For the text-containing cell, return its midpoint in (x, y) coordinate format. 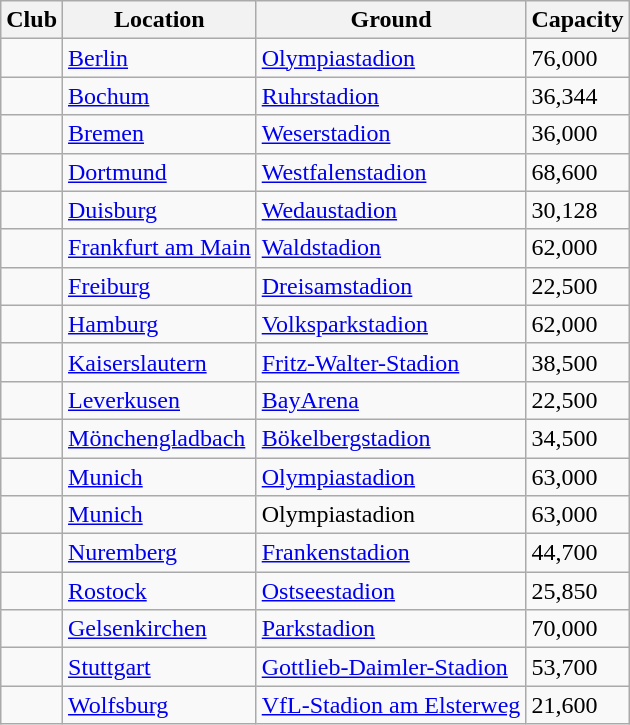
Gelsenkirchen (160, 629)
34,500 (578, 438)
36,000 (578, 134)
68,600 (578, 172)
Ruhrstadion (391, 96)
53,700 (578, 667)
Rostock (160, 591)
Capacity (578, 20)
Fritz-Walter-Stadion (391, 362)
Ground (391, 20)
Freiburg (160, 286)
Leverkusen (160, 400)
44,700 (578, 553)
Frankfurt am Main (160, 248)
Volksparkstadion (391, 324)
VfL-Stadion am Elsterweg (391, 705)
36,344 (578, 96)
Stuttgart (160, 667)
38,500 (578, 362)
Wedaustadion (391, 210)
BayArena (391, 400)
Berlin (160, 58)
70,000 (578, 629)
21,600 (578, 705)
Bochum (160, 96)
25,850 (578, 591)
Club (32, 20)
Westfalenstadion (391, 172)
Gottlieb-Daimler-Stadion (391, 667)
Kaiserslautern (160, 362)
Frankenstadion (391, 553)
Bökelbergstadion (391, 438)
30,128 (578, 210)
Wolfsburg (160, 705)
Weserstadion (391, 134)
Hamburg (160, 324)
Dreisamstadion (391, 286)
Parkstadion (391, 629)
Nuremberg (160, 553)
Duisburg (160, 210)
Bremen (160, 134)
Location (160, 20)
Ostseestadion (391, 591)
Mönchengladbach (160, 438)
Dortmund (160, 172)
76,000 (578, 58)
Waldstadion (391, 248)
